Return (x, y) of the center of cell containing provided text 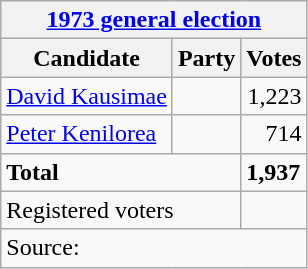
1,937 (274, 172)
1,223 (274, 96)
Party (206, 58)
Peter Kenilorea (87, 134)
Registered voters (121, 210)
Votes (274, 58)
Candidate (87, 58)
1973 general election (154, 20)
Total (121, 172)
714 (274, 134)
Source: (154, 248)
David Kausimae (87, 96)
